Locate the cell with the specified text and output its [X, Y] center coordinate. 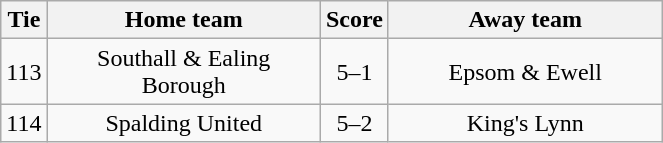
Epsom & Ewell [525, 72]
Score [354, 20]
Southall & Ealing Borough [184, 72]
113 [24, 72]
Away team [525, 20]
Spalding United [184, 123]
Home team [184, 20]
Tie [24, 20]
5–1 [354, 72]
King's Lynn [525, 123]
5–2 [354, 123]
114 [24, 123]
